Extract the [X, Y] coordinate from the center of the cell holding the provided text.  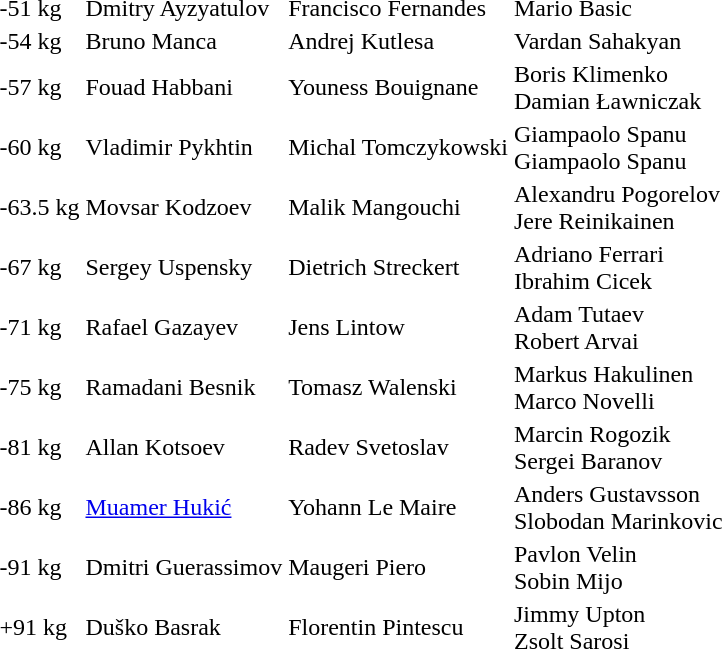
Dmitri Guerassimov [184, 568]
Movsar Kodzoev [184, 208]
Vladimir Pykhtin [184, 148]
Fouad Habbani [184, 88]
Malik Mangouchi [398, 208]
Andrej Kutlesa [398, 41]
Maugeri Piero [398, 568]
Rafael Gazayev [184, 328]
Youness Bouignane [398, 88]
Sergey Uspensky [184, 268]
Bruno Manca [184, 41]
Muamer Hukić [184, 508]
Michal Tomczykowski [398, 148]
Dietrich Streckert [398, 268]
Yohann Le Maire [398, 508]
Radev Svetoslav [398, 448]
Allan Kotsoev [184, 448]
Ramadani Besnik [184, 388]
Jens Lintow [398, 328]
Tomasz Walenski [398, 388]
